Identify which cell holds the provided text, then report its [X, Y] central coordinate. 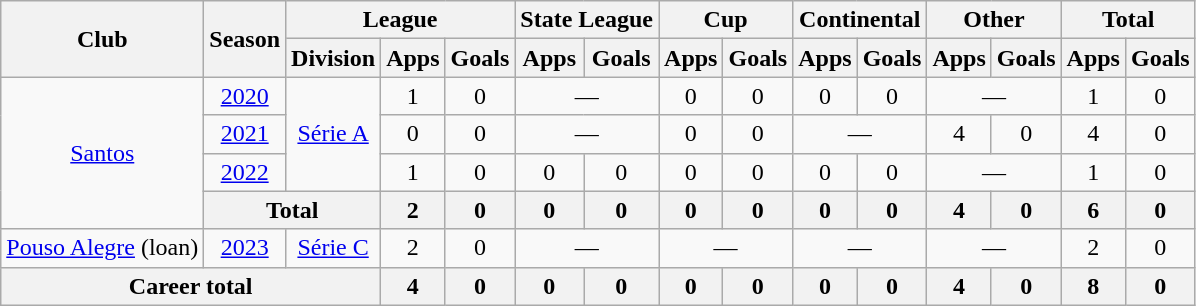
2023 [245, 248]
Cup [726, 20]
Santos [102, 153]
Continental [860, 20]
Division [334, 58]
Club [102, 39]
8 [1093, 286]
2020 [245, 96]
Série C [334, 248]
Career total [191, 286]
Série A [334, 134]
Other [994, 20]
Season [245, 39]
2021 [245, 134]
League [400, 20]
2022 [245, 172]
Pouso Alegre (loan) [102, 248]
6 [1093, 210]
State League [587, 20]
